Capture the cell that displays the provided text and extract its [X, Y] central coordinate. 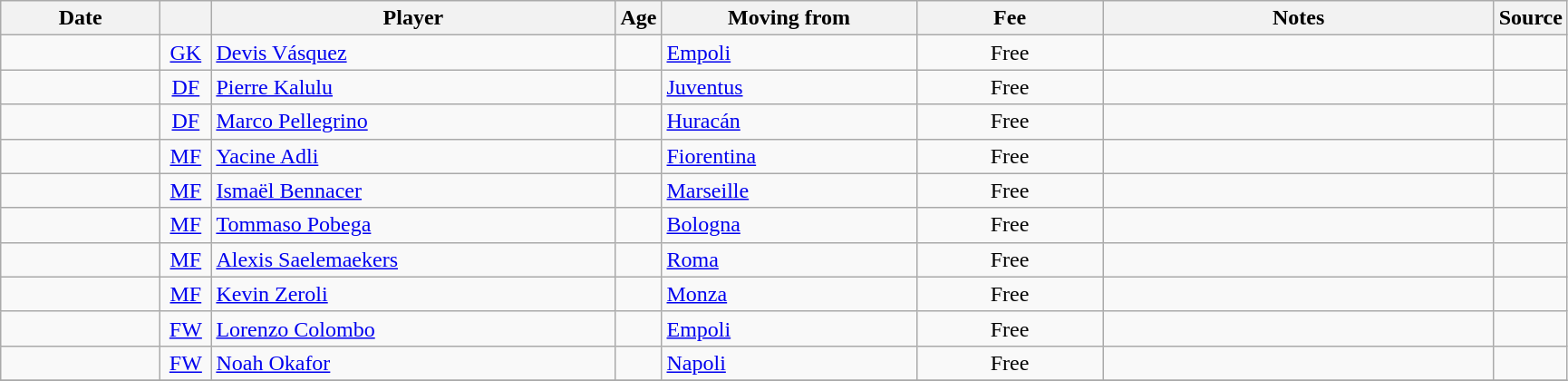
Juventus [789, 87]
Kevin Zeroli [413, 294]
Alexis Saelemaekers [413, 259]
Fiorentina [789, 156]
Source [1530, 18]
Age [638, 18]
Notes [1298, 18]
Marco Pellegrino [413, 122]
Marseille [789, 190]
Yacine Adli [413, 156]
Ismaël Bennacer [413, 190]
Napoli [789, 363]
GK [186, 53]
Noah Okafor [413, 363]
Pierre Kalulu [413, 87]
Lorenzo Colombo [413, 328]
Monza [789, 294]
Devis Vásquez [413, 53]
Bologna [789, 225]
Moving from [789, 18]
Date [81, 18]
Tommaso Pobega [413, 225]
Huracán [789, 122]
Roma [789, 259]
Fee [1010, 18]
Player [413, 18]
